Provide the [x, y] coordinate of the cell's center where the given text is located.  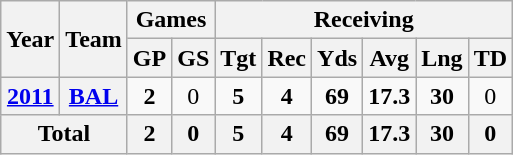
TD [490, 58]
BAL [94, 96]
Lng [442, 58]
Avg [390, 58]
Team [94, 39]
Yds [338, 58]
Games [170, 20]
Rec [287, 58]
Total [64, 134]
Receiving [364, 20]
2011 [30, 96]
GP [149, 58]
Tgt [238, 58]
GS [194, 58]
Year [30, 39]
